Capture the cell that displays the provided text and extract its (X, Y) central coordinate. 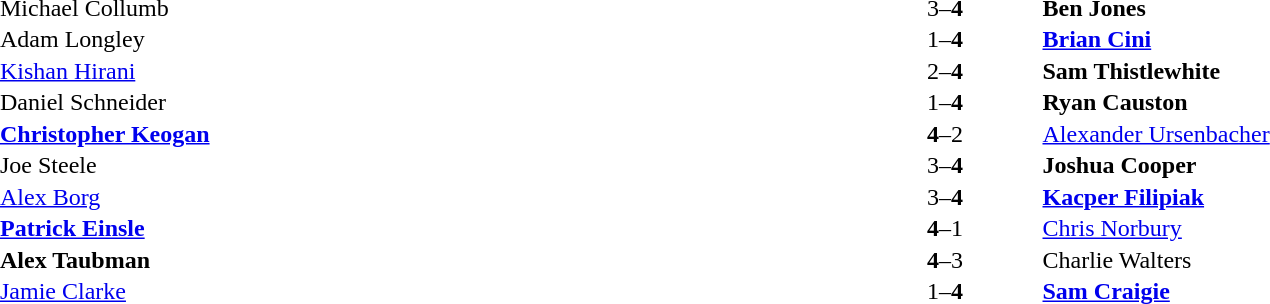
4–3 (944, 260)
4–2 (944, 134)
2–4 (944, 71)
4–1 (944, 229)
